Capture the cell that displays the provided text and extract its (x, y) central coordinate. 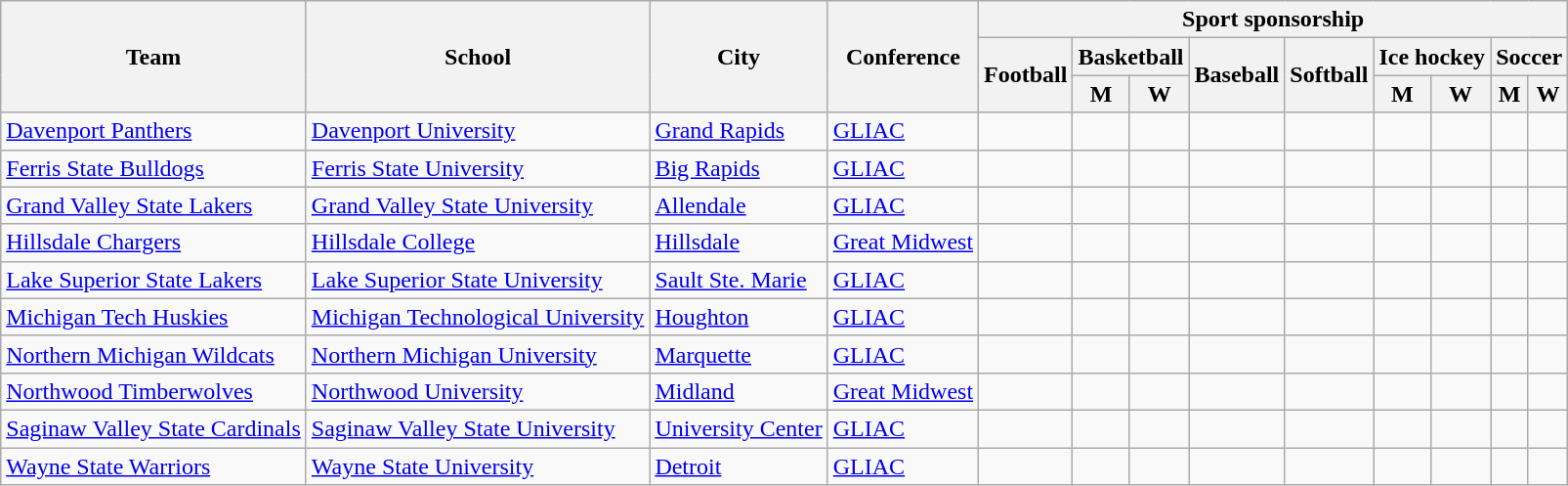
Davenport Panthers (154, 131)
Midland (739, 391)
University Center (739, 428)
City (739, 57)
Sport sponsorship (1274, 20)
Basketball (1131, 57)
Ferris State Bulldogs (154, 168)
Ferris State University (478, 168)
Northwood Timberwolves (154, 391)
Sault Ste. Marie (739, 280)
Northwood University (478, 391)
Hillsdale College (478, 243)
School (478, 57)
Wayne State Warriors (154, 466)
Grand Valley State University (478, 205)
Saginaw Valley State Cardinals (154, 428)
Hillsdale (739, 243)
Football (1026, 75)
Saginaw Valley State University (478, 428)
Softball (1329, 75)
Houghton (739, 317)
Soccer (1530, 57)
Conference (903, 57)
Wayne State University (478, 466)
Lake Superior State Lakers (154, 280)
Davenport University (478, 131)
Allendale (739, 205)
Grand Rapids (739, 131)
Lake Superior State University (478, 280)
Detroit (739, 466)
Michigan Technological University (478, 317)
Baseball (1237, 75)
Northern Michigan University (478, 354)
Marquette (739, 354)
Ice hockey (1432, 57)
Big Rapids (739, 168)
Northern Michigan Wildcats (154, 354)
Hillsdale Chargers (154, 243)
Team (154, 57)
Grand Valley State Lakers (154, 205)
Michigan Tech Huskies (154, 317)
